Detect which cell encompasses the target text, then output its (X, Y) center coordinate. 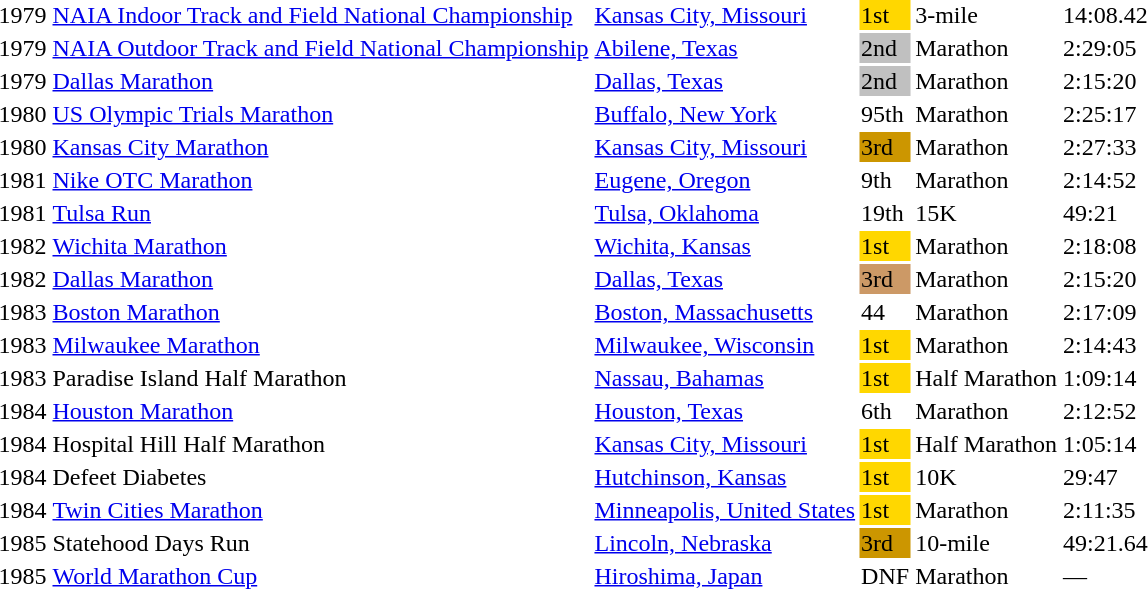
Twin Cities Marathon (320, 510)
9th (886, 180)
Milwaukee, Wisconsin (725, 345)
Nassau, Bahamas (725, 378)
Houston, Texas (725, 411)
Boston, Massachusetts (725, 312)
Hutchinson, Kansas (725, 477)
Wichita Marathon (320, 246)
Boston Marathon (320, 312)
Nike OTC Marathon (320, 180)
Abilene, Texas (725, 48)
Tulsa Run (320, 213)
Hospital Hill Half Marathon (320, 444)
Defeet Diabetes (320, 477)
19th (886, 213)
Statehood Days Run (320, 543)
US Olympic Trials Marathon (320, 114)
Houston Marathon (320, 411)
3-mile (986, 15)
Kansas City Marathon (320, 147)
Eugene, Oregon (725, 180)
Tulsa, Oklahoma (725, 213)
6th (886, 411)
15K (986, 213)
Wichita, Kansas (725, 246)
Paradise Island Half Marathon (320, 378)
Lincoln, Nebraska (725, 543)
Milwaukee Marathon (320, 345)
NAIA Outdoor Track and Field National Championship (320, 48)
10-mile (986, 543)
NAIA Indoor Track and Field National Championship (320, 15)
44 (886, 312)
95th (886, 114)
Minneapolis, United States (725, 510)
10K (986, 477)
Buffalo, New York (725, 114)
